Scan for the cell matching the given text and deliver its (X, Y) coordinate at center. 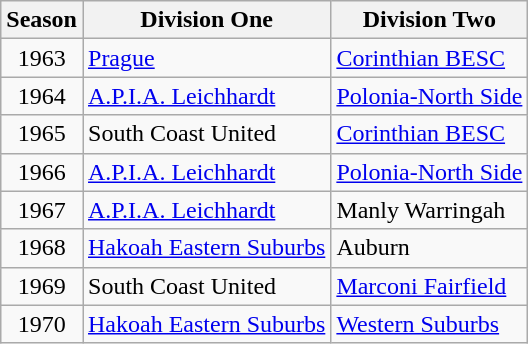
1967 (42, 210)
Season (42, 20)
Marconi Fairfield (430, 286)
1964 (42, 96)
Auburn (430, 248)
1965 (42, 134)
Division One (206, 20)
Prague (206, 58)
1969 (42, 286)
Western Suburbs (430, 324)
Division Two (430, 20)
1963 (42, 58)
1970 (42, 324)
Manly Warringah (430, 210)
1966 (42, 172)
1968 (42, 248)
